Scan for the cell matching the given text and deliver its [x, y] coordinate at center. 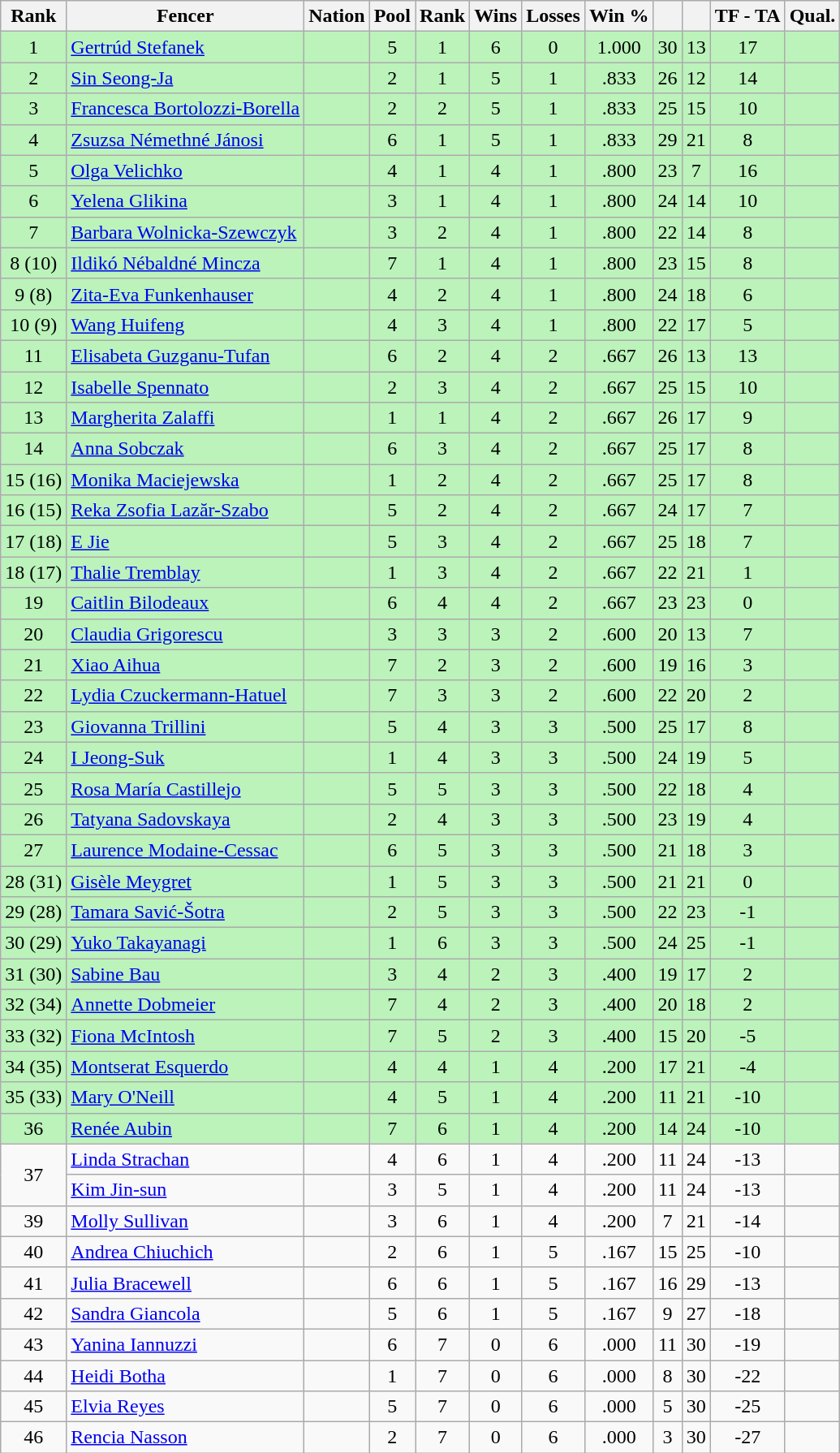
I Jeong-Suk [185, 757]
32 (34) [34, 1005]
-22 [747, 1376]
Ildikó Nébaldné Mincza [185, 263]
-18 [747, 1313]
Annette Dobmeier [185, 1005]
Molly Sullivan [185, 1221]
42 [34, 1313]
Linda Strachan [185, 1159]
Wang Huifeng [185, 325]
-5 [747, 1036]
Montserat Esquerdo [185, 1067]
Andrea Chiuchich [185, 1252]
Rencia Nasson [185, 1438]
Rosa María Castillejo [185, 788]
Lydia Czuckermann-Hatuel [185, 696]
35 (33) [34, 1097]
Anna Sobczak [185, 449]
Margherita Zalaffi [185, 418]
Julia Bracewell [185, 1283]
Barbara Wolnicka-Szewczyk [185, 232]
Pool [392, 16]
Fencer [185, 16]
30 (29) [34, 943]
39 [34, 1221]
28 (31) [34, 881]
10 (9) [34, 325]
TF - TA [747, 16]
18 (17) [34, 572]
16 (15) [34, 511]
Fiona McIntosh [185, 1036]
Elvia Reyes [185, 1407]
Gisèle Meygret [185, 881]
Zsuzsa Némethné Jánosi [185, 140]
Reka Zsofia Lazăr-Szabo [185, 511]
Olga Velichko [185, 170]
Mary O'Neill [185, 1097]
Qual. [812, 16]
Win % [618, 16]
Kim Jin-sun [185, 1190]
Yelena Glikina [185, 201]
Nation [337, 16]
9 (8) [34, 294]
45 [34, 1407]
36 [34, 1128]
Sabine Bau [185, 974]
-19 [747, 1344]
37 [34, 1175]
Losses [554, 16]
Thalie Tremblay [185, 572]
Gertrúd Stefanek [185, 47]
-27 [747, 1438]
Yanina Iannuzzi [185, 1344]
44 [34, 1376]
Tatyana Sadovskaya [185, 819]
Laurence Modaine-Cessac [185, 850]
Giovanna Trillini [185, 726]
17 (18) [34, 541]
34 (35) [34, 1067]
Elisabeta Guzganu-Tufan [185, 356]
41 [34, 1283]
Wins [496, 16]
46 [34, 1438]
Monika Maciejewska [185, 480]
-25 [747, 1407]
33 (32) [34, 1036]
15 (16) [34, 480]
-4 [747, 1067]
Tamara Savić-Šotra [185, 912]
1.000 [618, 47]
Yuko Takayanagi [185, 943]
-14 [747, 1221]
Sandra Giancola [185, 1313]
40 [34, 1252]
31 (30) [34, 974]
Xiao Aihua [185, 665]
Renée Aubin [185, 1128]
E Jie [185, 541]
Heidi Botha [185, 1376]
Francesca Bortolozzi-Borella [185, 109]
Zita-Eva Funkenhauser [185, 294]
43 [34, 1344]
Caitlin Bilodeaux [185, 603]
8 (10) [34, 263]
Sin Seong-Ja [185, 78]
Isabelle Spennato [185, 387]
29 (28) [34, 912]
Claudia Grigorescu [185, 634]
